Identify which cell holds the provided text, then report its [X, Y] central coordinate. 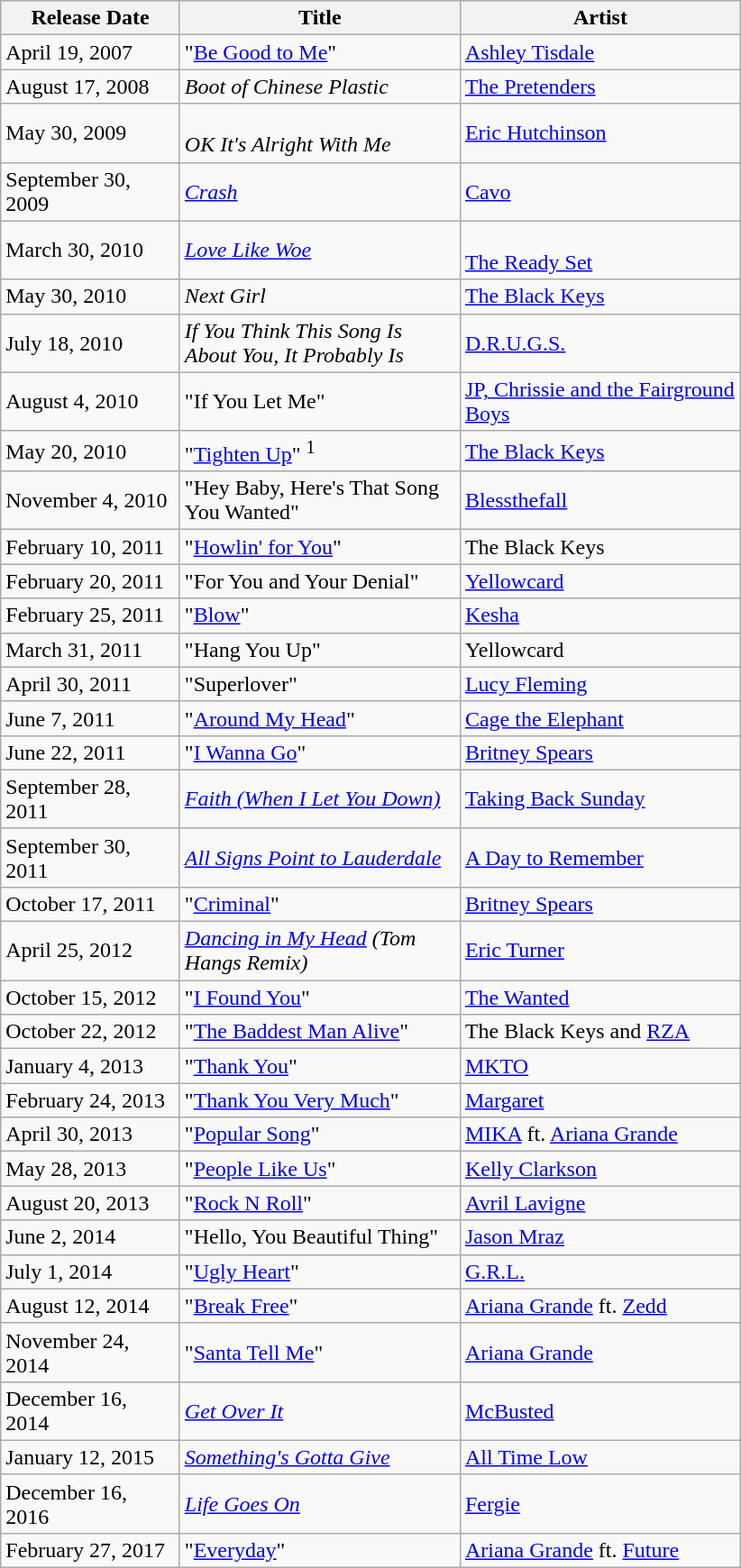
The Pretenders [600, 87]
Ariana Grande [600, 1352]
"Howlin' for You" [319, 547]
June 7, 2011 [90, 718]
May 30, 2009 [90, 133]
Love Like Woe [319, 251]
Lucy Fleming [600, 684]
June 22, 2011 [90, 752]
MKTO [600, 1066]
Eric Hutchinson [600, 133]
"Be Good to Me" [319, 52]
October 22, 2012 [90, 1032]
If You Think This Song Is About You, It Probably Is [319, 342]
October 15, 2012 [90, 998]
Fergie [600, 1503]
"Popular Song" [319, 1135]
The Ready Set [600, 251]
Something's Gotta Give [319, 1457]
Eric Turner [600, 952]
Jason Mraz [600, 1237]
November 4, 2010 [90, 501]
August 20, 2013 [90, 1203]
Faith (When I Let You Down) [319, 798]
"Break Free" [319, 1306]
August 12, 2014 [90, 1306]
"Thank You" [319, 1066]
January 4, 2013 [90, 1066]
Crash [319, 191]
Next Girl [319, 296]
Title [319, 18]
"The Baddest Man Alive" [319, 1032]
Boot of Chinese Plastic [319, 87]
February 10, 2011 [90, 547]
Kesha [600, 615]
"Hang You Up" [319, 650]
"People Like Us" [319, 1169]
February 27, 2017 [90, 1550]
May 20, 2010 [90, 451]
A Day to Remember [600, 858]
All Time Low [600, 1457]
Blessthefall [600, 501]
Get Over It [319, 1411]
"Blow" [319, 615]
"Everyday" [319, 1550]
February 20, 2011 [90, 581]
Life Goes On [319, 1503]
"Santa Tell Me" [319, 1352]
April 30, 2011 [90, 684]
"Hey Baby, Here's That Song You Wanted" [319, 501]
January 12, 2015 [90, 1457]
Ashley Tisdale [600, 52]
September 28, 2011 [90, 798]
June 2, 2014 [90, 1237]
"If You Let Me" [319, 402]
August 17, 2008 [90, 87]
Avril Lavigne [600, 1203]
"Rock N Roll" [319, 1203]
"I Wanna Go" [319, 752]
May 28, 2013 [90, 1169]
April 19, 2007 [90, 52]
March 30, 2010 [90, 251]
December 16, 2014 [90, 1411]
"For You and Your Denial" [319, 581]
September 30, 2009 [90, 191]
Kelly Clarkson [600, 1169]
September 30, 2011 [90, 858]
July 18, 2010 [90, 342]
The Wanted [600, 998]
OK It's Alright With Me [319, 133]
Dancing in My Head (Tom Hangs Remix) [319, 952]
Artist [600, 18]
Release Date [90, 18]
"Tighten Up" 1 [319, 451]
April 25, 2012 [90, 952]
"I Found You" [319, 998]
MIKA ft. Ariana Grande [600, 1135]
JP, Chrissie and the Fairground Boys [600, 402]
Ariana Grande ft. Zedd [600, 1306]
McBusted [600, 1411]
Ariana Grande ft. Future [600, 1550]
May 30, 2010 [90, 296]
"Thank You Very Much" [319, 1100]
March 31, 2011 [90, 650]
Cavo [600, 191]
"Superlover" [319, 684]
February 25, 2011 [90, 615]
Taking Back Sunday [600, 798]
"Hello, You Beautiful Thing" [319, 1237]
Margaret [600, 1100]
November 24, 2014 [90, 1352]
April 30, 2013 [90, 1135]
August 4, 2010 [90, 402]
D.R.U.G.S. [600, 342]
"Ugly Heart" [319, 1272]
Cage the Elephant [600, 718]
July 1, 2014 [90, 1272]
February 24, 2013 [90, 1100]
G.R.L. [600, 1272]
The Black Keys and RZA [600, 1032]
"Criminal" [319, 904]
"Around My Head" [319, 718]
All Signs Point to Lauderdale [319, 858]
December 16, 2016 [90, 1503]
October 17, 2011 [90, 904]
